Search for the cell housing the specified text and yield its [X, Y] center coordinate. 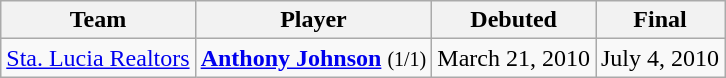
Anthony Johnson (1/1) [314, 58]
July 4, 2010 [660, 58]
March 21, 2010 [514, 58]
Sta. Lucia Realtors [98, 58]
Team [98, 20]
Player [314, 20]
Final [660, 20]
Debuted [514, 20]
